Return (X, Y) of the center of cell containing provided text 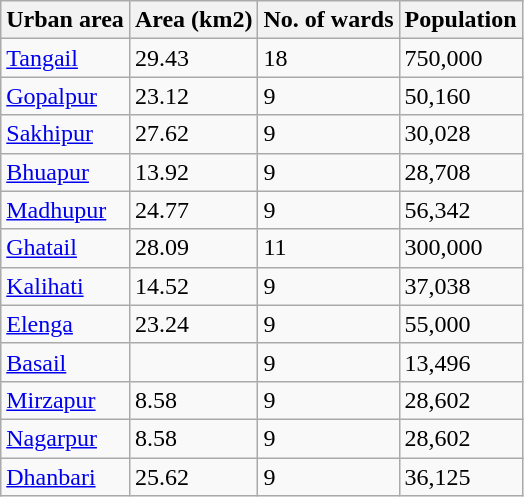
Area (km2) (194, 20)
Gopalpur (66, 96)
55,000 (460, 324)
18 (328, 58)
56,342 (460, 210)
13,496 (460, 362)
Mirzapur (66, 400)
28,708 (460, 172)
29.43 (194, 58)
300,000 (460, 248)
Sakhipur (66, 134)
Madhupur (66, 210)
Kalihati (66, 286)
Population (460, 20)
No. of wards (328, 20)
25.62 (194, 477)
Elenga (66, 324)
Tangail (66, 58)
Dhanbari (66, 477)
50,160 (460, 96)
11 (328, 248)
24.77 (194, 210)
27.62 (194, 134)
37,038 (460, 286)
23.12 (194, 96)
Bhuapur (66, 172)
13.92 (194, 172)
750,000 (460, 58)
28.09 (194, 248)
14.52 (194, 286)
36,125 (460, 477)
23.24 (194, 324)
30,028 (460, 134)
Urban area (66, 20)
Basail (66, 362)
Ghatail (66, 248)
Nagarpur (66, 438)
